For the text-containing cell, return its midpoint in [x, y] coordinate format. 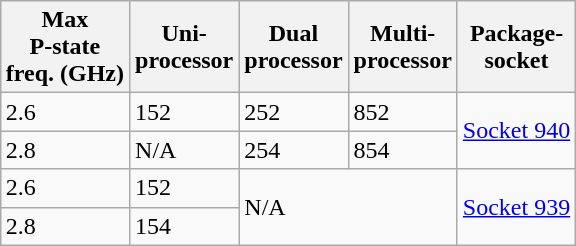
154 [184, 226]
252 [294, 112]
254 [294, 150]
Socket 939 [516, 207]
Dualprocessor [294, 47]
Multi-processor [402, 47]
Uni-processor [184, 47]
Socket 940 [516, 131]
MaxP-statefreq. (GHz) [64, 47]
Package-socket [516, 47]
852 [402, 112]
854 [402, 150]
